Output the [x, y] coordinate of the center of the cell containing the given text.  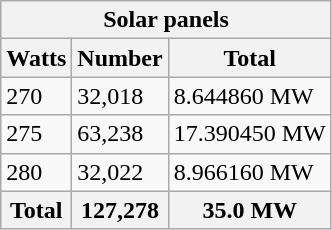
63,238 [120, 134]
35.0 MW [250, 210]
Number [120, 58]
Watts [36, 58]
Solar panels [166, 20]
32,018 [120, 96]
8.644860 MW [250, 96]
8.966160 MW [250, 172]
17.390450 MW [250, 134]
270 [36, 96]
275 [36, 134]
127,278 [120, 210]
280 [36, 172]
32,022 [120, 172]
